Locate the cell with the specified text and output its (X, Y) center coordinate. 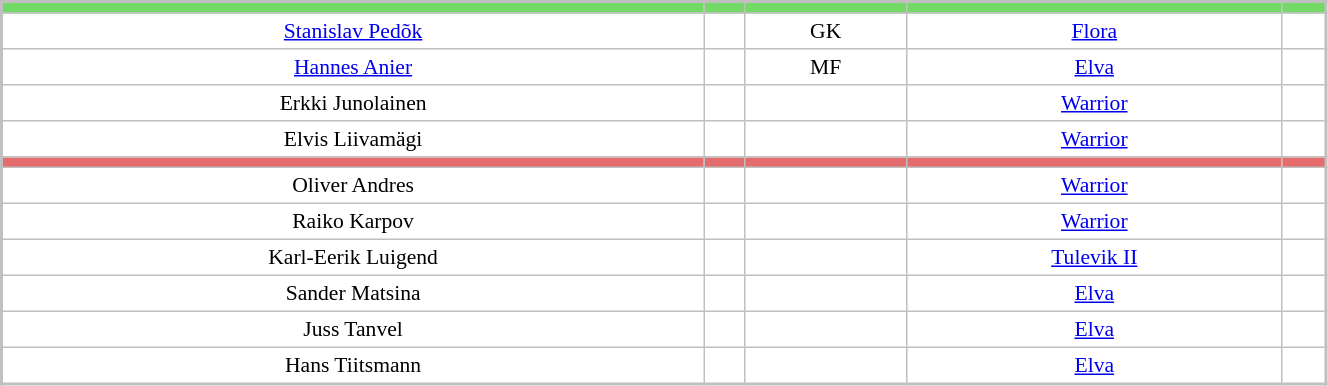
GK (826, 31)
Stanislav Pedõk (353, 31)
Karl-Eerik Luigend (353, 257)
Juss Tanvel (353, 329)
Raiko Karpov (353, 221)
Erkki Junolainen (353, 103)
Hans Tiitsmann (353, 366)
Flora (1094, 31)
MF (826, 67)
Hannes Anier (353, 67)
Tulevik II (1094, 257)
Elvis Liivamägi (353, 139)
Sander Matsina (353, 293)
Oliver Andres (353, 185)
